Output the (x, y) coordinate of the center of the cell containing the given text.  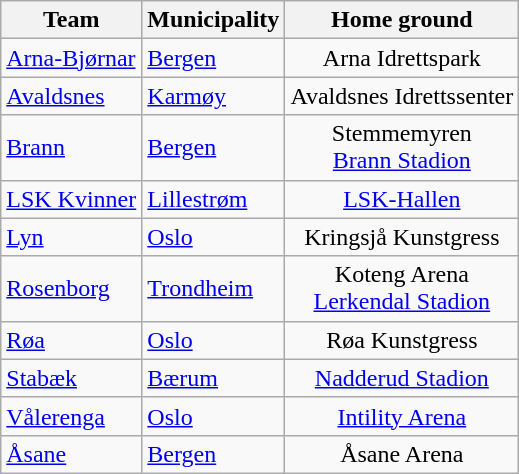
Avaldsnes (72, 96)
Trondheim (214, 288)
Vålerenga (72, 416)
Avaldsnes Idrettssenter (402, 96)
Arna-Bjørnar (72, 58)
Bærum (214, 378)
Brann (72, 148)
Kringsjå Kunstgress (402, 237)
LSK-Hallen (402, 199)
Røa (72, 340)
Lyn (72, 237)
Lillestrøm (214, 199)
Arna Idrettspark (402, 58)
Åsane (72, 454)
Intility Arena (402, 416)
Municipality (214, 20)
Home ground (402, 20)
LSK Kvinner (72, 199)
StemmemyrenBrann Stadion (402, 148)
Nadderud Stadion (402, 378)
Røa Kunstgress (402, 340)
Åsane Arena (402, 454)
Koteng ArenaLerkendal Stadion (402, 288)
Karmøy (214, 96)
Rosenborg (72, 288)
Team (72, 20)
Stabæk (72, 378)
